Pinpoint the cell where the given text exists, returning its [X, Y] midpoint coordinate. 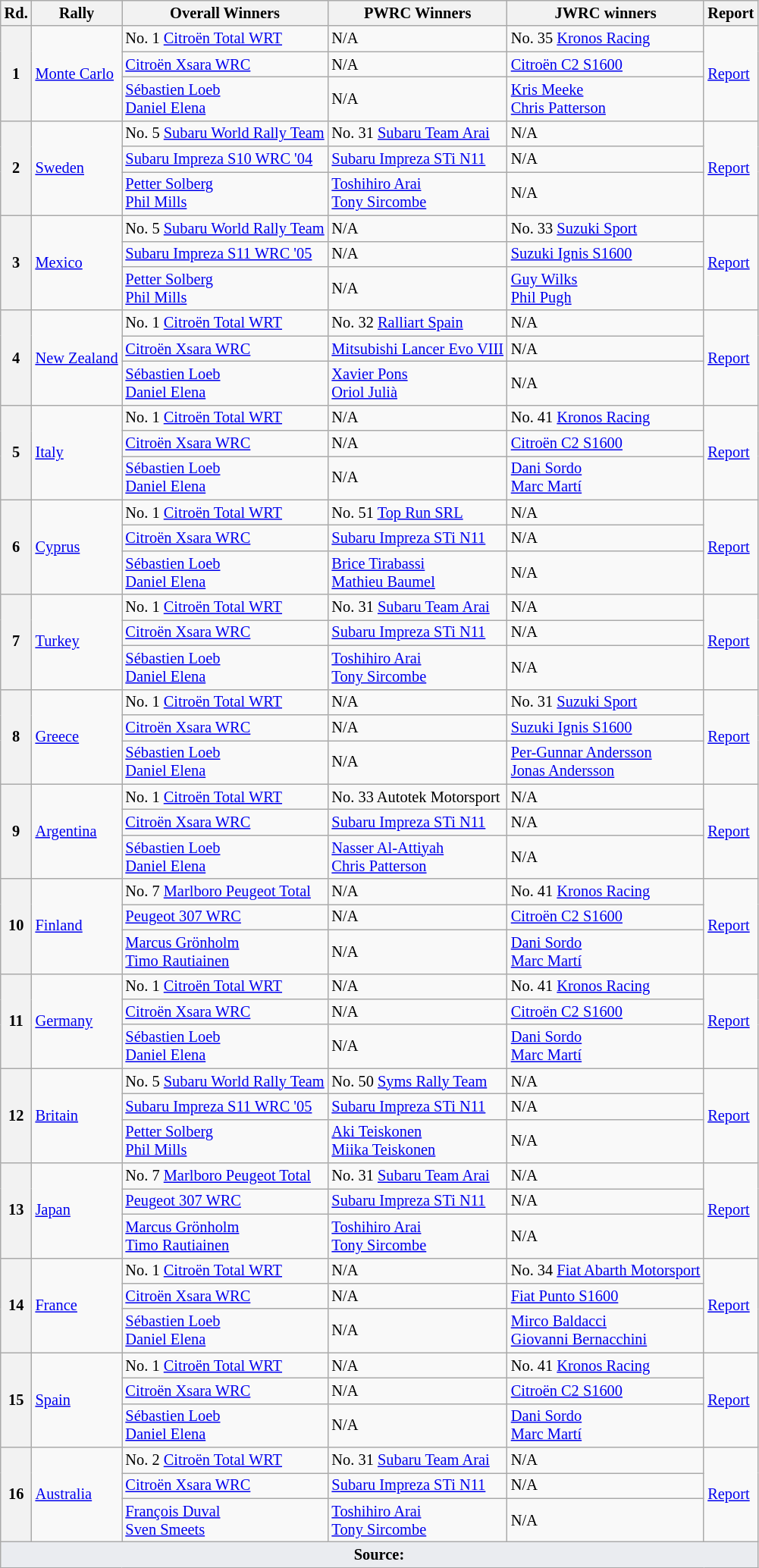
Mexico [77, 262]
No. 32 Ralliart Spain [418, 323]
Guy Wilks Phil Pugh [605, 288]
Rally [77, 13]
Kris Meeke Chris Patterson [605, 99]
No. 33 Suzuki Sport [605, 228]
No. 2 Citroën Total WRT [224, 1460]
9 [17, 831]
Rd. [17, 13]
2 [17, 168]
Nasser Al-Attiyah Chris Patterson [418, 857]
Greece [77, 737]
Argentina [77, 831]
France [77, 1306]
Japan [77, 1210]
Overall Winners [224, 13]
Italy [77, 452]
10 [17, 927]
François Duval Sven Smeets [224, 1520]
Subaru Impreza S10 WRC '04 [224, 159]
No. 35 Kronos Racing [605, 39]
1 [17, 73]
Mitsubishi Lancer Evo VIII [418, 349]
No. 34 Fiat Abarth Motorsport [605, 1271]
Spain [77, 1400]
13 [17, 1210]
No. 50 Syms Rally Team [418, 1081]
Australia [77, 1495]
Per-Gunnar Andersson Jonas Andersson [605, 762]
Source: [379, 1555]
Cyprus [77, 547]
Monte Carlo [77, 73]
Britain [77, 1116]
8 [17, 737]
5 [17, 452]
14 [17, 1306]
6 [17, 547]
PWRC Winners [418, 13]
4 [17, 358]
No. 33 Autotek Motorsport [418, 797]
Fiat Punto S1600 [605, 1296]
Finland [77, 927]
Mirco Baldacci Giovanni Bernacchini [605, 1331]
3 [17, 262]
No. 51 Top Run SRL [418, 513]
Aki Teiskonen Miika Teiskonen [418, 1141]
12 [17, 1116]
16 [17, 1495]
11 [17, 1021]
No. 31 Suzuki Sport [605, 702]
15 [17, 1400]
Turkey [77, 641]
Germany [77, 1021]
Xavier Pons Oriol Julià [418, 383]
New Zealand [77, 358]
Brice Tirabassi Mathieu Baumel [418, 572]
JWRC winners [605, 13]
Sweden [77, 168]
7 [17, 641]
